Output the [x, y] coordinate of the center of the cell containing the given text.  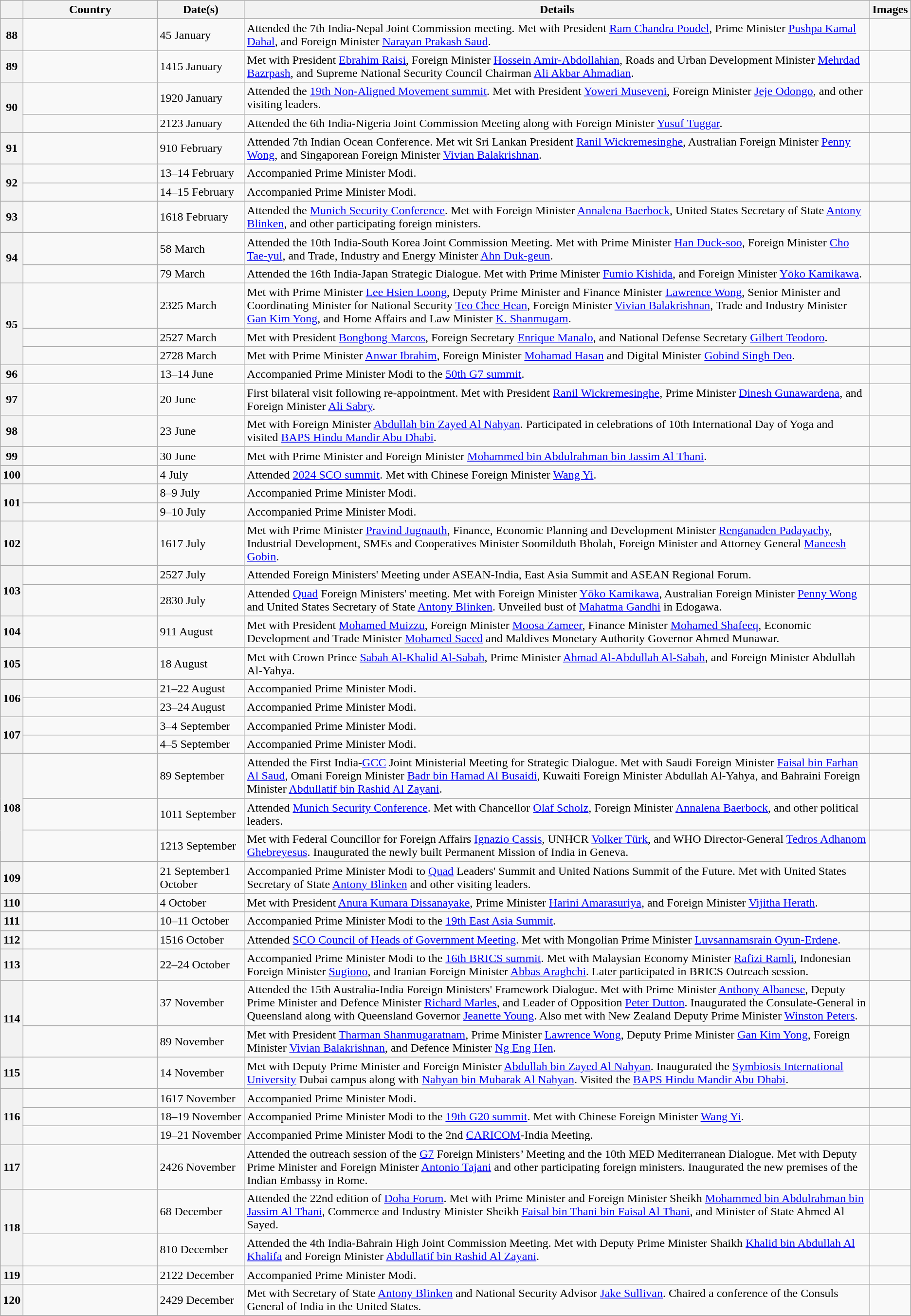
112 [12, 940]
100 [12, 475]
115 [12, 1073]
8–9 July [200, 493]
88 [12, 35]
Attended SCO Council of Heads of Government Meeting. Met with Mongolian Prime Minister Luvsannamsrain Oyun-Erdene. [557, 940]
2325 March [200, 305]
Date(s) [200, 10]
4–5 September [200, 744]
Accompanied Prime Minister Modi to the 50th G7 summit. [557, 374]
106 [12, 698]
101 [12, 502]
114 [12, 1019]
91 [12, 148]
1213 September [200, 846]
Attended Munich Security Conference. Met with Chancellor Olaf Scholz, Foreign Minister Annalena Baerbock, and other political leaders. [557, 814]
68 December [200, 1212]
810 December [200, 1250]
105 [12, 663]
109 [12, 877]
1617 November [200, 1098]
Details [557, 10]
45 January [200, 35]
23–24 August [200, 707]
Accompanied Prime Minister Modi to the 19th G20 summit. Met with Chinese Foreign Minister Wang Yi. [557, 1116]
Met with Prime Minister and Foreign Minister Mohammed bin Abdulrahman bin Jassim Al Thani. [557, 456]
108 [12, 808]
89 November [200, 1041]
1011 September [200, 814]
103 [12, 591]
20 June [200, 399]
89 [12, 66]
95 [12, 324]
98 [12, 431]
79 March [200, 274]
19–21 November [200, 1135]
118 [12, 1228]
23 June [200, 431]
2122 December [200, 1275]
1415 January [200, 66]
110 [12, 903]
4 October [200, 903]
37 November [200, 1003]
2830 July [200, 600]
94 [12, 258]
Met with Crown Prince Sabah Al-Khalid Al-Sabah, Prime Minister Ahmad Al-Abdullah Al-Sabah, and Foreign Minister Abdullah Al-Yahya. [557, 663]
21 September1 October [200, 877]
1617 July [200, 543]
Met with Prime Minister Anwar Ibrahim, Foreign Minister Mohamad Hasan and Digital Minister Gobind Singh Deo. [557, 356]
Attended Foreign Ministers' Meeting under ASEAN-India, East Asia Summit and ASEAN Regional Forum. [557, 575]
1618 February [200, 217]
2429 December [200, 1300]
Met with President Anura Kumara Dissanayake, Prime Minister Harini Amarasuriya, and Foreign Minister Vijitha Herath. [557, 903]
911 August [200, 632]
2527 March [200, 337]
97 [12, 399]
Attended 2024 SCO summit. Met with Chinese Foreign Minister Wang Yi. [557, 475]
14 November [200, 1073]
21–22 August [200, 688]
2123 January [200, 123]
13–14 June [200, 374]
58 March [200, 248]
14–15 February [200, 192]
30 June [200, 456]
4 July [200, 475]
1516 October [200, 940]
93 [12, 217]
117 [12, 1167]
120 [12, 1300]
89 September [200, 776]
116 [12, 1116]
2426 November [200, 1167]
113 [12, 965]
Attended the 16th India-Japan Strategic Dialogue. Met with Prime Minister Fumio Kishida, and Foreign Minister Yōko Kamikawa. [557, 274]
Attended the 6th India-Nigeria Joint Commission Meeting along with Foreign Minister Yusuf Tuggar. [557, 123]
Images [890, 10]
99 [12, 456]
Accompanied Prime Minister Modi to the 2nd CARICOM-India Meeting. [557, 1135]
2728 March [200, 356]
Accompanied Prime Minister Modi to the 19th East Asia Summit. [557, 921]
119 [12, 1275]
102 [12, 543]
92 [12, 183]
104 [12, 632]
3–4 September [200, 726]
910 February [200, 148]
Country [91, 10]
96 [12, 374]
Met with President Bongbong Marcos, Foreign Secretary Enrique Manalo, and National Defense Secretary Gilbert Teodoro. [557, 337]
10–11 October [200, 921]
9–10 July [200, 512]
22–24 October [200, 965]
1920 January [200, 98]
107 [12, 735]
13–14 February [200, 173]
Attended the 19th Non-Aligned Movement summit. Met with President Yoweri Museveni, Foreign Minister Jeje Odongo, and other visiting leaders. [557, 98]
18–19 November [200, 1116]
90 [12, 107]
2527 July [200, 575]
111 [12, 921]
18 August [200, 663]
